Pinpoint the cell where the given text exists, returning its [x, y] midpoint coordinate. 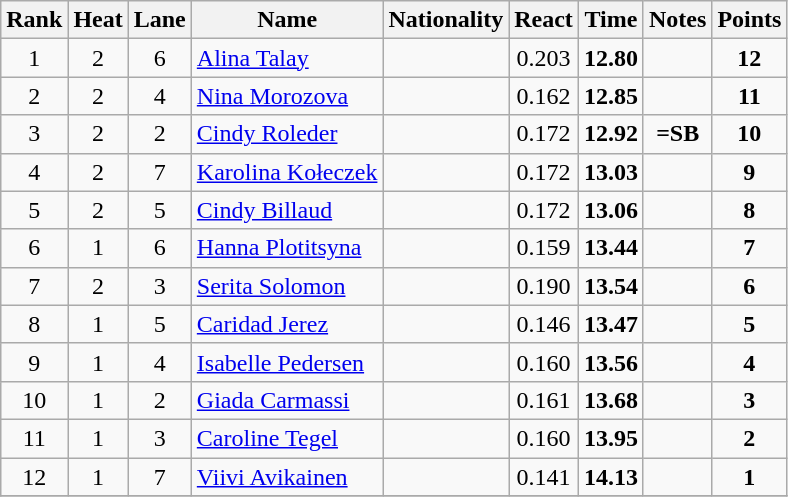
14.13 [610, 477]
12.85 [610, 96]
0.203 [544, 58]
12.80 [610, 58]
0.190 [544, 286]
13.56 [610, 362]
Lane [160, 20]
13.95 [610, 438]
=SB [677, 134]
Giada Carmassi [287, 400]
0.146 [544, 324]
13.06 [610, 210]
Karolina Kołeczek [287, 172]
Alina Talay [287, 58]
Time [610, 20]
0.159 [544, 248]
0.162 [544, 96]
13.54 [610, 286]
Heat [98, 20]
Serita Solomon [287, 286]
12.92 [610, 134]
Notes [677, 20]
Points [750, 20]
Isabelle Pedersen [287, 362]
Name [287, 20]
React [544, 20]
Caroline Tegel [287, 438]
Hanna Plotitsyna [287, 248]
Cindy Roleder [287, 134]
13.47 [610, 324]
Nationality [446, 20]
Rank [34, 20]
0.141 [544, 477]
Viivi Avikainen [287, 477]
Caridad Jerez [287, 324]
Nina Morozova [287, 96]
13.44 [610, 248]
Cindy Billaud [287, 210]
13.68 [610, 400]
13.03 [610, 172]
0.161 [544, 400]
